Extract the (X, Y) coordinate from the center of the cell holding the provided text.  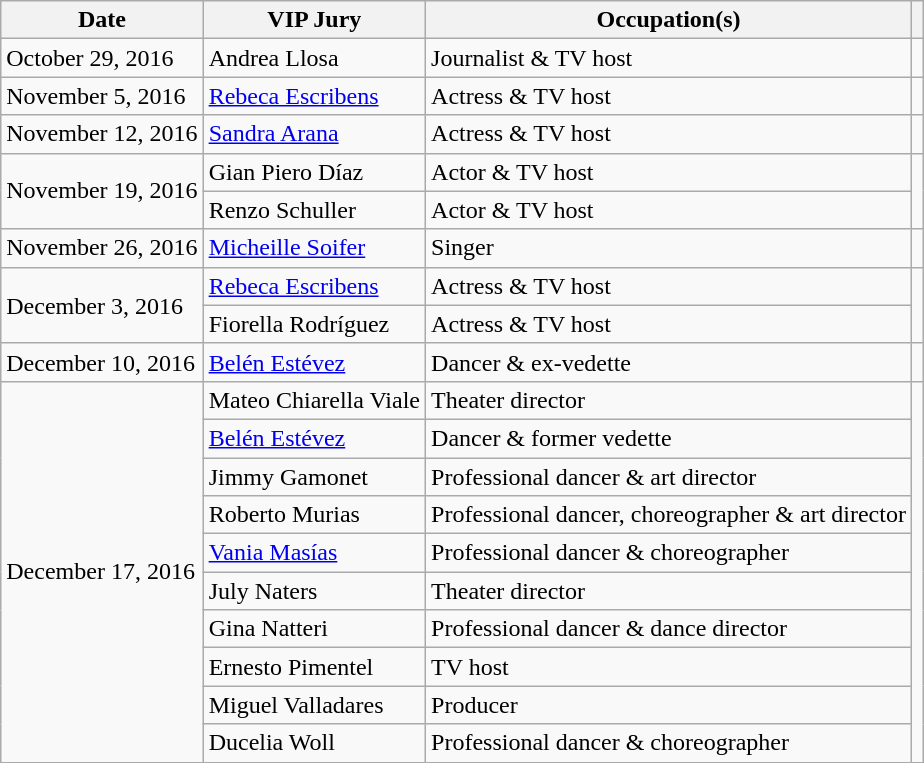
July Naters (314, 591)
Fiorella Rodríguez (314, 324)
Ducelia Woll (314, 743)
Professional dancer, choreographer & art director (669, 515)
Ernesto Pimentel (314, 667)
VIP Jury (314, 20)
Dancer & former vedette (669, 438)
November 12, 2016 (102, 134)
Miguel Valladares (314, 705)
Dancer & ex-vedette (669, 362)
Gina Natteri (314, 629)
Singer (669, 248)
Vania Masías (314, 553)
Producer (669, 705)
December 17, 2016 (102, 572)
Renzo Schuller (314, 210)
December 3, 2016 (102, 305)
Gian Piero Díaz (314, 172)
November 19, 2016 (102, 191)
November 5, 2016 (102, 96)
December 10, 2016 (102, 362)
Mateo Chiarella Viale (314, 400)
Roberto Murias (314, 515)
Andrea Llosa (314, 58)
October 29, 2016 (102, 58)
Micheille Soifer (314, 248)
TV host (669, 667)
Jimmy Gamonet (314, 477)
Date (102, 20)
Professional dancer & art director (669, 477)
Occupation(s) (669, 20)
November 26, 2016 (102, 248)
Professional dancer & dance director (669, 629)
Sandra Arana (314, 134)
Journalist & TV host (669, 58)
